Return the [x, y] coordinate for the center point of the cell that contains the specified text.  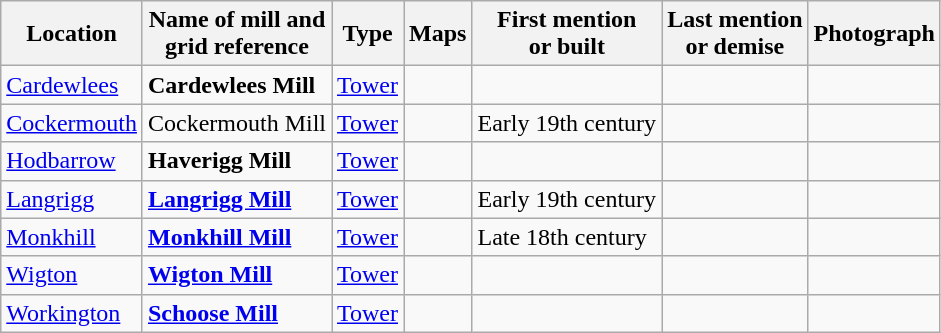
Langrigg [72, 199]
Wigton Mill [236, 275]
Monkhill Mill [236, 237]
Type [368, 34]
Late 18th century [567, 237]
Langrigg Mill [236, 199]
Cockermouth Mill [236, 123]
Workington [72, 313]
Location [72, 34]
Cardewlees [72, 85]
First mentionor built [567, 34]
Name of mill andgrid reference [236, 34]
Maps [438, 34]
Haverigg Mill [236, 161]
Last mention or demise [735, 34]
Cardewlees Mill [236, 85]
Schoose Mill [236, 313]
Cockermouth [72, 123]
Photograph [874, 34]
Wigton [72, 275]
Hodbarrow [72, 161]
Monkhill [72, 237]
